Determine the (X, Y) coordinate at the center of the cell enclosing the given text.  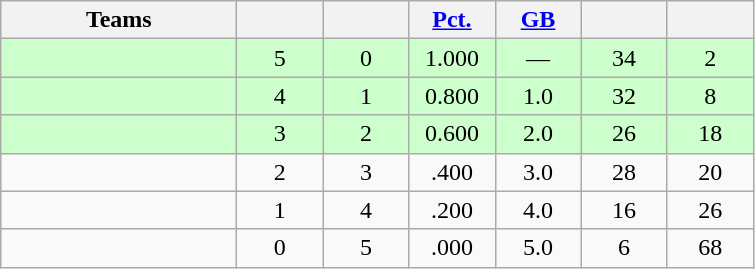
6 (624, 248)
.000 (452, 248)
1.0 (538, 96)
28 (624, 172)
0.600 (452, 134)
Teams (119, 20)
Pct. (452, 20)
68 (710, 248)
16 (624, 210)
2.0 (538, 134)
.200 (452, 210)
3.0 (538, 172)
0.800 (452, 96)
5.0 (538, 248)
.400 (452, 172)
1.000 (452, 58)
18 (710, 134)
8 (710, 96)
— (538, 58)
20 (710, 172)
GB (538, 20)
4.0 (538, 210)
32 (624, 96)
34 (624, 58)
